Scan for the cell matching the given text and deliver its (x, y) coordinate at center. 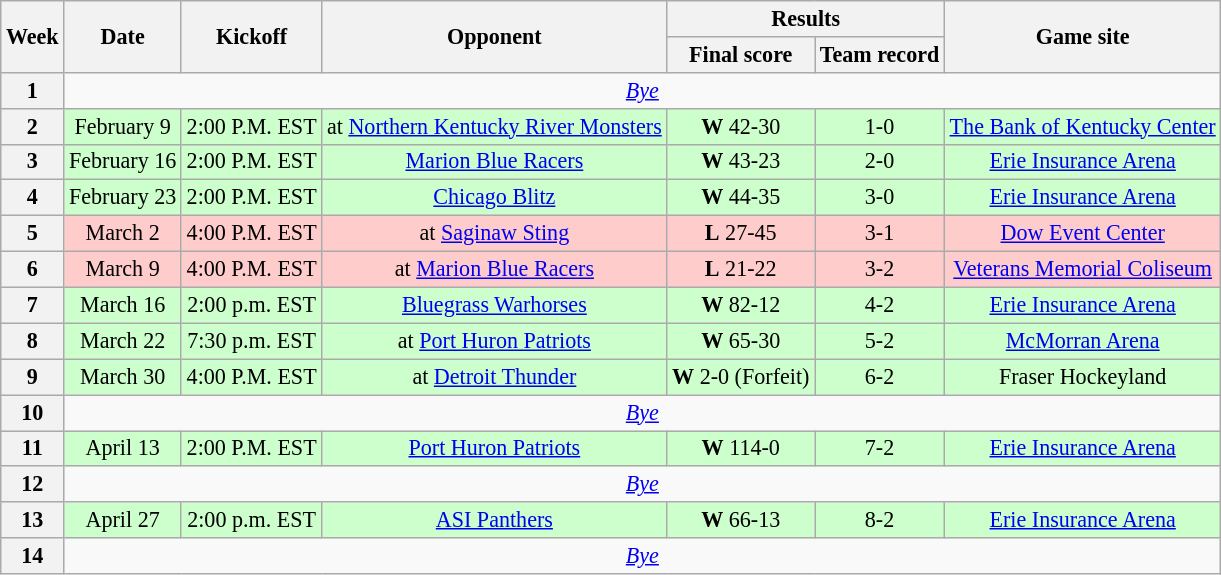
1-0 (880, 126)
Team record (880, 54)
5 (32, 233)
7 (32, 305)
8 (32, 341)
3-1 (880, 233)
W 44-35 (741, 198)
W 2-0 (Forfeit) (741, 377)
February 16 (123, 162)
L 27-45 (741, 233)
Date (123, 36)
1 (32, 90)
Final score (741, 54)
Fraser Hockeyland (1082, 377)
Results (806, 18)
April 27 (123, 520)
W 114-0 (741, 448)
Dow Event Center (1082, 233)
at Saginaw Sting (494, 233)
Marion Blue Racers (494, 162)
8-2 (880, 520)
L 21-22 (741, 269)
W 65-30 (741, 341)
at Detroit Thunder (494, 377)
W 43-23 (741, 162)
2 (32, 126)
Bluegrass Warhorses (494, 305)
6-2 (880, 377)
Week (32, 36)
Chicago Blitz (494, 198)
Game site (1082, 36)
February 9 (123, 126)
12 (32, 484)
McMorran Arena (1082, 341)
Opponent (494, 36)
2-0 (880, 162)
9 (32, 377)
at Northern Kentucky River Monsters (494, 126)
The Bank of Kentucky Center (1082, 126)
April 13 (123, 448)
ASI Panthers (494, 520)
W 66-13 (741, 520)
3-2 (880, 269)
March 30 (123, 377)
5-2 (880, 341)
13 (32, 520)
7-2 (880, 448)
at Port Huron Patriots (494, 341)
3 (32, 162)
March 9 (123, 269)
Kickoff (251, 36)
6 (32, 269)
March 16 (123, 305)
14 (32, 556)
February 23 (123, 198)
W 42-30 (741, 126)
March 22 (123, 341)
W 82-12 (741, 305)
10 (32, 412)
4-2 (880, 305)
March 2 (123, 233)
Veterans Memorial Coliseum (1082, 269)
4 (32, 198)
at Marion Blue Racers (494, 269)
7:30 p.m. EST (251, 341)
11 (32, 448)
Port Huron Patriots (494, 448)
3-0 (880, 198)
